Search for the cell housing the specified text and yield its [X, Y] center coordinate. 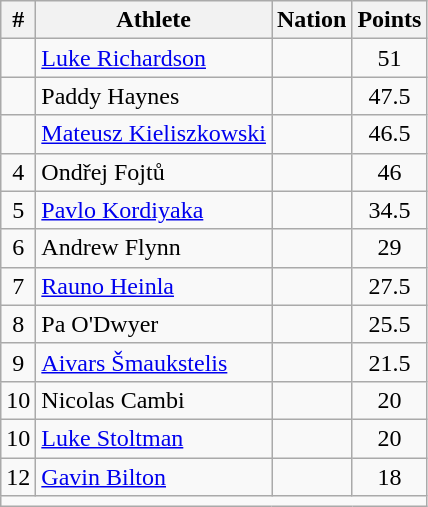
4 [18, 172]
27.5 [390, 286]
6 [18, 248]
18 [390, 477]
8 [18, 324]
46.5 [390, 134]
Nicolas Cambi [154, 400]
Luke Richardson [154, 58]
7 [18, 286]
29 [390, 248]
Mateusz Kieliszkowski [154, 134]
Ondřej Fojtů [154, 172]
12 [18, 477]
Nation [312, 20]
Pavlo Kordiyaka [154, 210]
34.5 [390, 210]
25.5 [390, 324]
Luke Stoltman [154, 438]
# [18, 20]
21.5 [390, 362]
Pa O'Dwyer [154, 324]
51 [390, 58]
Aivars Šmaukstelis [154, 362]
Andrew Flynn [154, 248]
Gavin Bilton [154, 477]
46 [390, 172]
9 [18, 362]
5 [18, 210]
Points [390, 20]
Rauno Heinla [154, 286]
Paddy Haynes [154, 96]
47.5 [390, 96]
Athlete [154, 20]
